Provide the [x, y] coordinate of the cell's center where the given text is located.  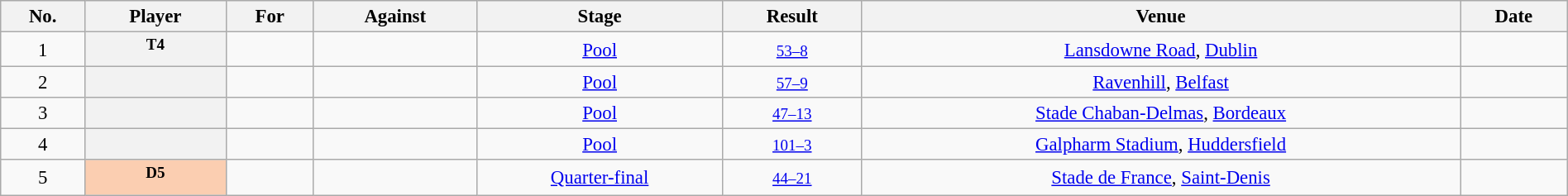
Galpharm Stadium, Huddersfield [1161, 145]
Venue [1161, 17]
Lansdowne Road, Dublin [1161, 50]
Date [1514, 17]
Player [155, 17]
2 [43, 83]
Stage [600, 17]
T4 [155, 50]
No. [43, 17]
101–3 [792, 145]
Stade de France, Saint-Denis [1161, 178]
D5 [155, 178]
47–13 [792, 113]
Quarter-final [600, 178]
1 [43, 50]
53–8 [792, 50]
Against [395, 17]
5 [43, 178]
Stade Chaban-Delmas, Bordeaux [1161, 113]
Result [792, 17]
4 [43, 145]
Ravenhill, Belfast [1161, 83]
For [270, 17]
3 [43, 113]
44–21 [792, 178]
57–9 [792, 83]
